Extract the [x, y] coordinate from the center of the cell holding the provided text.  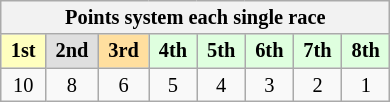
7th [317, 51]
4 [221, 85]
2 [317, 85]
5 [173, 85]
1st [24, 51]
10 [24, 85]
Points system each single race [196, 17]
8 [72, 85]
6th [269, 51]
4th [173, 51]
2nd [72, 51]
1 [366, 85]
8th [366, 51]
3rd [123, 51]
5th [221, 51]
3 [269, 85]
6 [123, 85]
